Return [X, Y] of the center of cell containing provided text 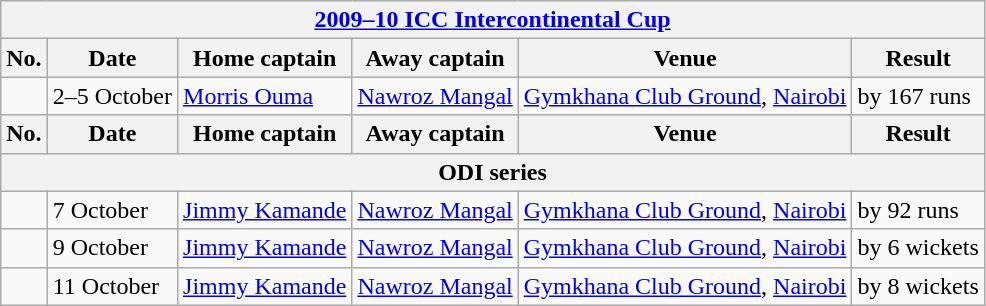
ODI series [493, 172]
by 8 wickets [918, 286]
9 October [112, 248]
by 167 runs [918, 96]
by 6 wickets [918, 248]
7 October [112, 210]
by 92 runs [918, 210]
2009–10 ICC Intercontinental Cup [493, 20]
Morris Ouma [265, 96]
11 October [112, 286]
2–5 October [112, 96]
